Capture the cell that displays the provided text and extract its (X, Y) central coordinate. 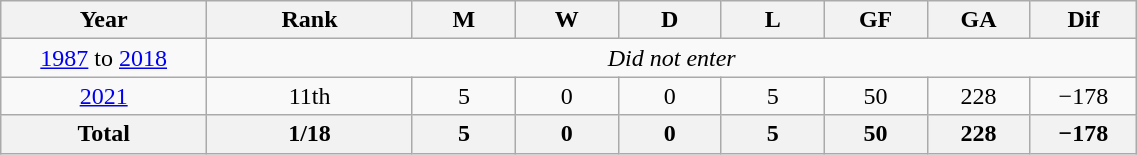
M (464, 20)
Did not enter (672, 58)
L (772, 20)
Total (104, 134)
GA (978, 20)
2021 (104, 96)
Rank (310, 20)
D (670, 20)
Year (104, 20)
1/18 (310, 134)
1987 to 2018 (104, 58)
W (566, 20)
11th (310, 96)
GF (876, 20)
Dif (1084, 20)
